Extract the [x, y] coordinate from the center of the cell holding the provided text.  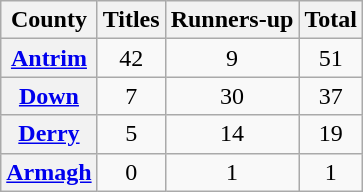
Titles [131, 20]
Derry [49, 134]
Armagh [49, 172]
Down [49, 96]
Total [331, 20]
14 [232, 134]
42 [131, 58]
Runners-up [232, 20]
19 [331, 134]
37 [331, 96]
51 [331, 58]
7 [131, 96]
9 [232, 58]
Antrim [49, 58]
30 [232, 96]
0 [131, 172]
County [49, 20]
5 [131, 134]
